Search for the cell housing the specified text and yield its [X, Y] center coordinate. 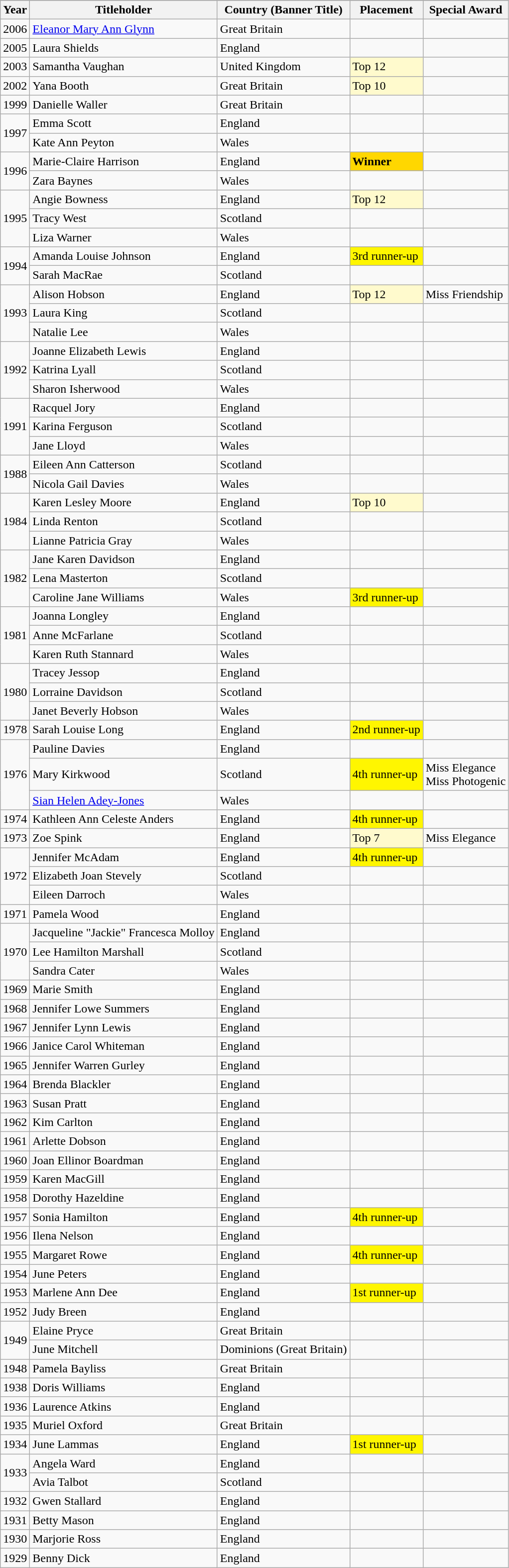
June Peters [124, 1274]
1936 [15, 1406]
Joanna Longley [124, 616]
Eleanor Mary Ann Glynn [124, 29]
1931 [15, 1520]
Muriel Oxford [124, 1425]
Sandra Cater [124, 971]
Jennifer Lowe Summers [124, 1008]
Natalie Lee [124, 332]
Jennifer Warren Gurley [124, 1065]
Betty Mason [124, 1520]
Joan Ellinor Boardman [124, 1160]
Mary Kirkwood [124, 775]
Miss Elegance [466, 838]
Tracy West [124, 218]
1957 [15, 1217]
1930 [15, 1539]
1960 [15, 1160]
1993 [15, 313]
Miss EleganceMiss Photogenic [466, 775]
1952 [15, 1312]
1988 [15, 474]
Amanda Louise Johnson [124, 256]
1932 [15, 1501]
Zara Baynes [124, 180]
Katrina Lyall [124, 370]
Karen MacGill [124, 1179]
1972 [15, 876]
2003 [15, 67]
Danielle Waller [124, 105]
1999 [15, 105]
Placement [386, 10]
Avia Talbot [124, 1482]
Emma Scott [124, 123]
Laurence Atkins [124, 1406]
1962 [15, 1122]
Karina Ferguson [124, 427]
Pauline Davies [124, 749]
Lena Masterton [124, 578]
June Mitchell [124, 1349]
1938 [15, 1387]
Titleholder [124, 10]
Special Award [466, 10]
Lorraine Davidson [124, 692]
Sharon Isherwood [124, 389]
2006 [15, 29]
Caroline Jane Williams [124, 597]
1984 [15, 521]
1981 [15, 635]
Marie-Claire Harrison [124, 161]
1968 [15, 1008]
Miss Friendship [466, 294]
1948 [15, 1368]
Pamela Wood [124, 914]
Elaine Pryce [124, 1331]
1970 [15, 952]
1969 [15, 990]
Linda Renton [124, 521]
June Lammas [124, 1444]
Anne McFarlane [124, 635]
1976 [15, 775]
1961 [15, 1141]
Lee Hamilton Marshall [124, 952]
1935 [15, 1425]
1982 [15, 578]
Jennifer Lynn Lewis [124, 1027]
Racquel Jory [124, 408]
Kathleen Ann Celeste Anders [124, 819]
Marjorie Ross [124, 1539]
Laura Shields [124, 48]
Elizabeth Joan Stevely [124, 876]
Tracey Jessop [124, 673]
Karen Lesley Moore [124, 502]
Dominions (Great Britain) [283, 1349]
1955 [15, 1255]
Margaret Rowe [124, 1255]
1994 [15, 266]
Nicola Gail Davies [124, 483]
1973 [15, 838]
1966 [15, 1046]
Dorothy Hazeldine [124, 1198]
1971 [15, 914]
Jennifer McAdam [124, 857]
Benny Dick [124, 1558]
Marlene Ann Dee [124, 1293]
Year [15, 10]
2005 [15, 48]
1974 [15, 819]
Sonia Hamilton [124, 1217]
Jane Karen Davidson [124, 560]
Sarah Louise Long [124, 730]
Kate Ann Peyton [124, 142]
Pamela Bayliss [124, 1368]
1980 [15, 692]
Susan Pratt [124, 1103]
Samantha Vaughan [124, 67]
2002 [15, 86]
1963 [15, 1103]
Ilena Nelson [124, 1236]
1956 [15, 1236]
1949 [15, 1340]
Angela Ward [124, 1463]
Karen Ruth Stannard [124, 654]
Janice Carol Whiteman [124, 1046]
1959 [15, 1179]
1995 [15, 218]
Liza Warner [124, 237]
Winner [386, 161]
1967 [15, 1027]
Arlette Dobson [124, 1141]
Sarah MacRae [124, 275]
1954 [15, 1274]
Eileen Ann Catterson [124, 464]
1978 [15, 730]
Judy Breen [124, 1312]
1958 [15, 1198]
1965 [15, 1065]
Sian Helen Adey-Jones [124, 800]
Zoe Spink [124, 838]
Joanne Elizabeth Lewis [124, 351]
Laura King [124, 313]
1996 [15, 171]
Eileen Darroch [124, 895]
1964 [15, 1084]
Jane Lloyd [124, 446]
Marie Smith [124, 990]
Brenda Blackler [124, 1084]
Gwen Stallard [124, 1501]
1992 [15, 370]
1934 [15, 1444]
Janet Beverly Hobson [124, 711]
2nd runner-up [386, 730]
Angie Bowness [124, 199]
Alison Hobson [124, 294]
Lianne Patricia Gray [124, 540]
Kim Carlton [124, 1122]
Country (Banner Title) [283, 10]
1953 [15, 1293]
Doris Williams [124, 1387]
1997 [15, 133]
Jacqueline "Jackie" Francesca Molloy [124, 933]
Yana Booth [124, 86]
United Kingdom [283, 67]
1933 [15, 1472]
Top 7 [386, 838]
1991 [15, 427]
1929 [15, 1558]
